Return the [X, Y] coordinate for the center point of the cell that contains the specified text.  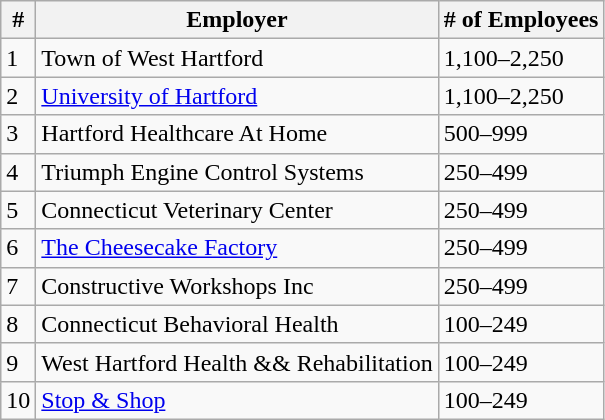
8 [18, 324]
Constructive Workshops Inc [237, 286]
# of Employees [521, 20]
7 [18, 286]
2 [18, 96]
Connecticut Veterinary Center [237, 210]
500–999 [521, 134]
10 [18, 400]
West Hartford Health && Rehabilitation [237, 362]
1 [18, 58]
Hartford Healthcare At Home [237, 134]
Town of West Hartford [237, 58]
Employer [237, 20]
Connecticut Behavioral Health [237, 324]
University of Hartford [237, 96]
4 [18, 172]
Triumph Engine Control Systems [237, 172]
9 [18, 362]
Stop & Shop [237, 400]
3 [18, 134]
# [18, 20]
6 [18, 248]
The Cheesecake Factory [237, 248]
5 [18, 210]
